Identify which cell holds the provided text, then report its [x, y] central coordinate. 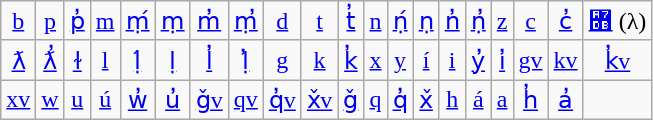
d [282, 21]
ú [105, 100]
a̓ [566, 100]
t̓ [351, 21]
ṇ́ [400, 21]
q [376, 100]
u̓ [172, 100]
ǧv [209, 100]
h [452, 100]
ꟛ (λ) [618, 21]
á [478, 100]
n̓ [452, 21]
b [18, 21]
k̓v [618, 60]
p [50, 21]
i [452, 60]
a [502, 100]
ḷ̓ [246, 60]
g [282, 60]
m [105, 21]
y [400, 60]
x̌ [426, 100]
ṃ̓ [246, 21]
kv [566, 60]
ṇ [426, 21]
ṇ̓ [478, 21]
u [77, 100]
p̓ [77, 21]
xv [18, 100]
h̓ [530, 100]
n [376, 21]
l̓ [209, 60]
i̓ [502, 60]
w [50, 100]
ƛ̓ [50, 60]
m̓ [209, 21]
x̌v [320, 100]
c [530, 21]
qv [246, 100]
ḷ́ [138, 60]
ṃ [172, 21]
z [502, 21]
q̓ [400, 100]
x [376, 60]
ɫ [77, 60]
ḷ [172, 60]
c̓ [566, 21]
k̓ [351, 60]
ṃ́ [138, 21]
q̓v [282, 100]
t [320, 21]
k [320, 60]
l [105, 60]
w̓ [138, 100]
ƛ [18, 60]
y̓ [478, 60]
ǧ [351, 100]
gv [530, 60]
í [426, 60]
